Return (x, y) of the center of cell containing provided text 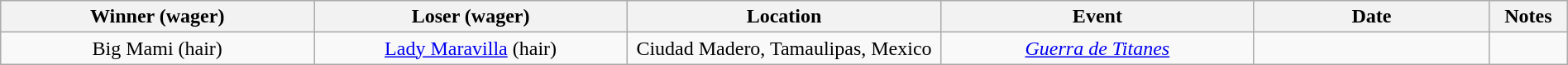
Ciudad Madero, Tamaulipas, Mexico (784, 48)
Loser (wager) (471, 17)
Notes (1528, 17)
Event (1097, 17)
Big Mami (hair) (157, 48)
Winner (wager) (157, 17)
Location (784, 17)
Date (1371, 17)
Lady Maravilla (hair) (471, 48)
Guerra de Titanes (1097, 48)
